Determine the (x, y) coordinate at the center of the cell enclosing the given text.  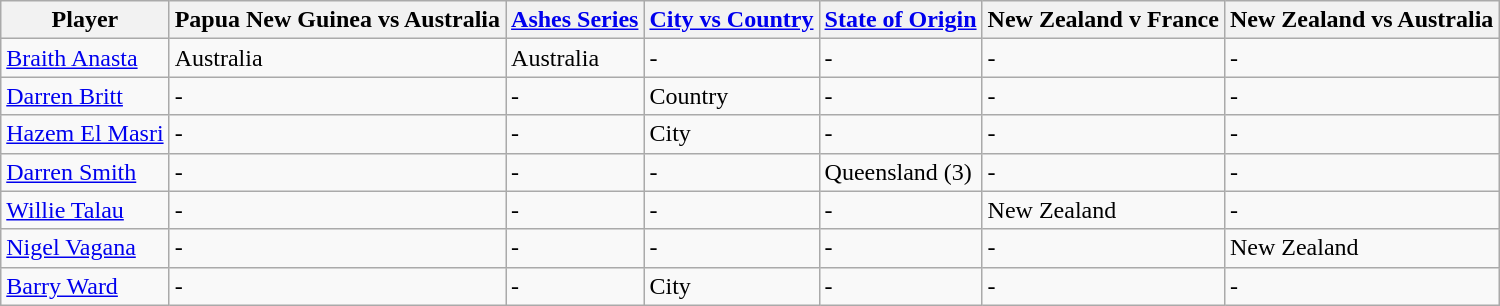
Country (732, 96)
Queensland (3) (900, 172)
State of Origin (900, 20)
Papua New Guinea vs Australia (337, 20)
Nigel Vagana (85, 248)
New Zealand v France (1103, 20)
Braith Anasta (85, 58)
New Zealand vs Australia (1361, 20)
Hazem El Masri (85, 134)
Player (85, 20)
Willie Talau (85, 210)
Darren Britt (85, 96)
City vs Country (732, 20)
Barry Ward (85, 286)
Ashes Series (575, 20)
Darren Smith (85, 172)
